Return [X, Y] of the center of cell containing provided text 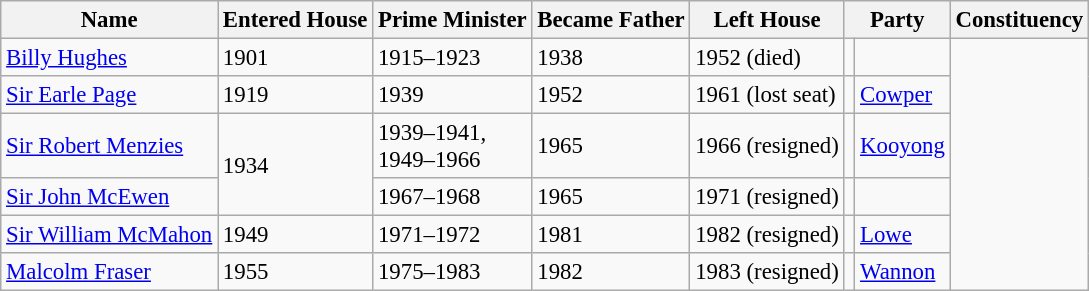
Entered House [296, 20]
Sir Earle Page [110, 95]
1915–1923 [452, 58]
Cowper [902, 95]
1971 (resigned) [767, 197]
Sir Robert Menzies [110, 146]
1952 (died) [767, 58]
1949 [296, 235]
1939 [452, 95]
1967–1968 [452, 197]
1939–1941,1949–1966 [452, 146]
Sir John McEwen [110, 197]
1938 [611, 58]
1982 (resigned) [767, 235]
Left House [767, 20]
Name [110, 20]
1901 [296, 58]
Lowe [902, 235]
1919 [296, 95]
Constituency [1019, 20]
Party [897, 20]
1961 (lost seat) [767, 95]
Kooyong [902, 146]
Became Father [611, 20]
Prime Minister [452, 20]
1934 [296, 165]
1971–1972 [452, 235]
Billy Hughes [110, 58]
Sir William McMahon [110, 235]
1952 [611, 95]
1981 [611, 235]
1966 (resigned) [767, 146]
